Capture the cell that displays the provided text and extract its [x, y] central coordinate. 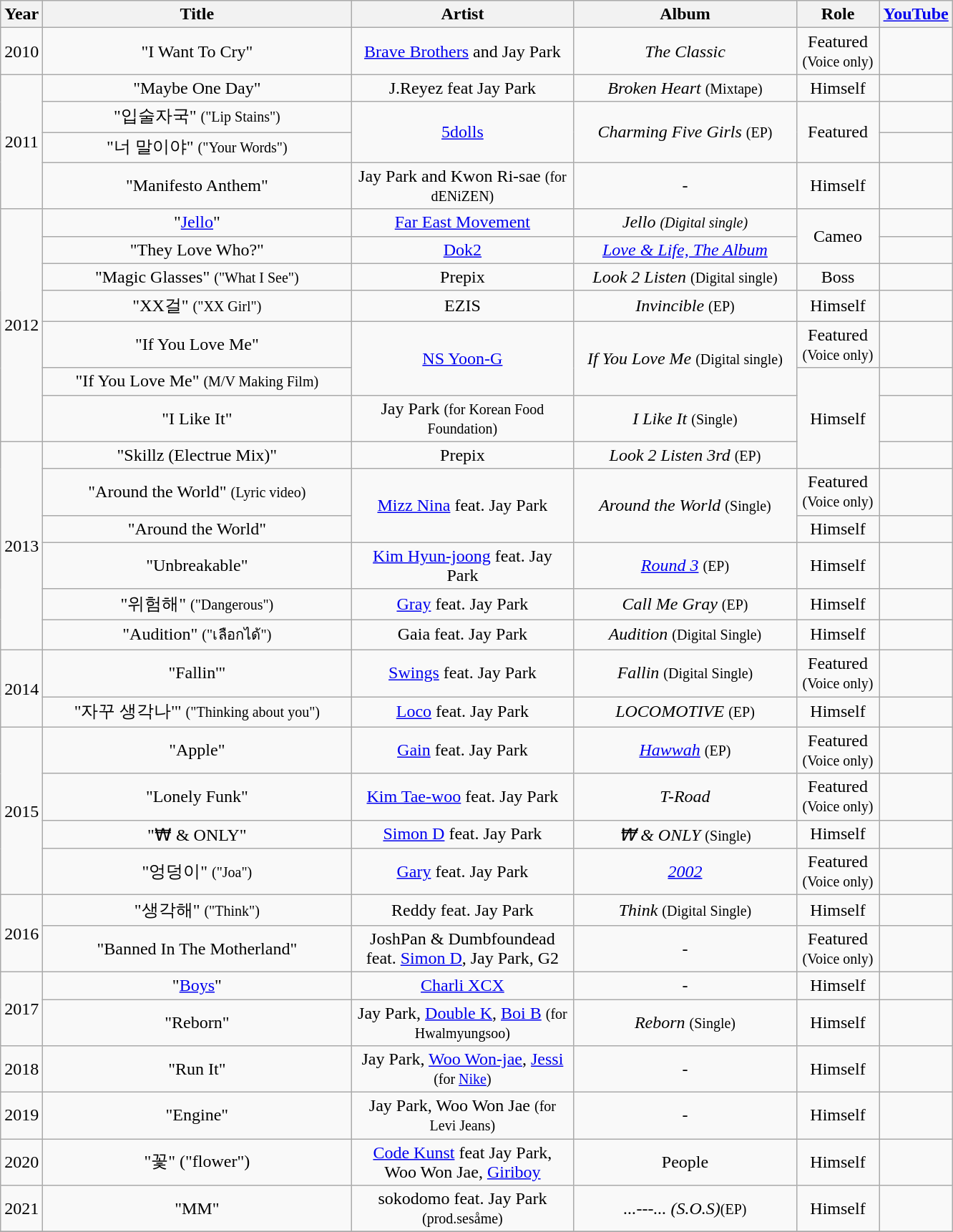
2016 [21, 934]
The Classic [685, 52]
"Lonely Funk" [197, 797]
Jay Park, Woo Won Jae (for Levi Jeans) [462, 1116]
2012 [21, 325]
2002 [685, 871]
Code Kunst feat Jay Park, Woo Won Jae, Giriboy [462, 1162]
Charli XCX [462, 985]
Jay Park, Double K, Boi B (for Hwalmyungsoo) [462, 1022]
Gray feat. Jay Park [462, 604]
2011 [21, 142]
"Around the World" [197, 529]
"Reborn" [197, 1022]
Kim Tae-woo feat. Jay Park [462, 797]
2013 [21, 545]
"XX걸" ("XX Girl") [197, 306]
Jello (Digital single) [685, 223]
Gain feat. Jay Park [462, 750]
Jay Park, Woo Won-jae, Jessi (for Nike) [462, 1069]
Simon D feat. Jay Park [462, 834]
Love & Life, The Album [685, 250]
Audition (Digital Single) [685, 635]
"Around the World" (Lyric video) [197, 492]
"Fallin'" [197, 673]
"If You Love Me" (M/V Making Film) [197, 381]
Charming Five Girls (EP) [685, 132]
Role [838, 14]
Hawwah (EP) [685, 750]
"Boys" [197, 985]
Jay Park (for Korean Food Foundation) [462, 418]
2018 [21, 1069]
2014 [21, 688]
Swings feat. Jay Park [462, 673]
sokodomo feat. Jay Park (prod.sesåme) [462, 1209]
Reborn (Single) [685, 1022]
Dok2 [462, 250]
Cameo [838, 236]
Around the World (Single) [685, 505]
Kim Hyun-joong feat. Jay Park [462, 565]
Loco feat. Jay Park [462, 713]
Think (Digital Single) [685, 910]
"Engine" [197, 1116]
Jay Park and Kwon Ri-sae (for dENiZEN) [462, 186]
"Maybe One Day" [197, 88]
Look 2 Listen (Digital single) [685, 277]
"Banned In The Motherland" [197, 949]
Look 2 Listen 3rd (EP) [685, 455]
"위험해" ("Dangerous") [197, 604]
"Manifesto Anthem" [197, 186]
2015 [21, 811]
Gaia feat. Jay Park [462, 635]
Round 3 (EP) [685, 565]
2010 [21, 52]
YouTube [916, 14]
Reddy feat. Jay Park [462, 910]
5dolls [462, 132]
2021 [21, 1209]
"Run It" [197, 1069]
"Apple" [197, 750]
Featured [838, 132]
Call Me Gray (EP) [685, 604]
Album [685, 14]
"입술자국" ("Lip Stains") [197, 117]
₩ & ONLY (Single) [685, 834]
J.Reyez feat Jay Park [462, 88]
Mizz Nina feat. Jay Park [462, 505]
"Unbreakable" [197, 565]
Far East Movement [462, 223]
Brave Brothers and Jay Park [462, 52]
"너 말이야" ("Your Words") [197, 147]
Gary feat. Jay Park [462, 871]
"자꾸 생각나'" ("Thinking about you") [197, 713]
If You Love Me (Digital single) [685, 358]
Boss [838, 277]
Invincible (EP) [685, 306]
2017 [21, 1009]
"I Like It" [197, 418]
"Magic Glasses" ("What I See") [197, 277]
LOCOMOTIVE (EP) [685, 713]
"MM" [197, 1209]
"They Love Who?" [197, 250]
Broken Heart (Mixtape) [685, 88]
"I Want To Cry" [197, 52]
T-Road [685, 797]
"Skillz (Electrue Mix)" [197, 455]
I Like It (Single) [685, 418]
"엉덩이" ("Joa") [197, 871]
"If You Love Me" [197, 345]
2019 [21, 1116]
EZIS [462, 306]
"Audition" ("เลือกได้") [197, 635]
"꽃" ("flower") [197, 1162]
2020 [21, 1162]
Artist [462, 14]
JoshPan & Dumbfoundead feat. Simon D, Jay Park, G2 [462, 949]
Fallin (Digital Single) [685, 673]
...---... (S.O.S)(EP) [685, 1209]
"Jello" [197, 223]
Title [197, 14]
NS Yoon-G [462, 358]
Year [21, 14]
People [685, 1162]
"₩ & ONLY" [197, 834]
"생각해" ("Think") [197, 910]
